Return the [X, Y] coordinate for the center point of the cell that contains the specified text.  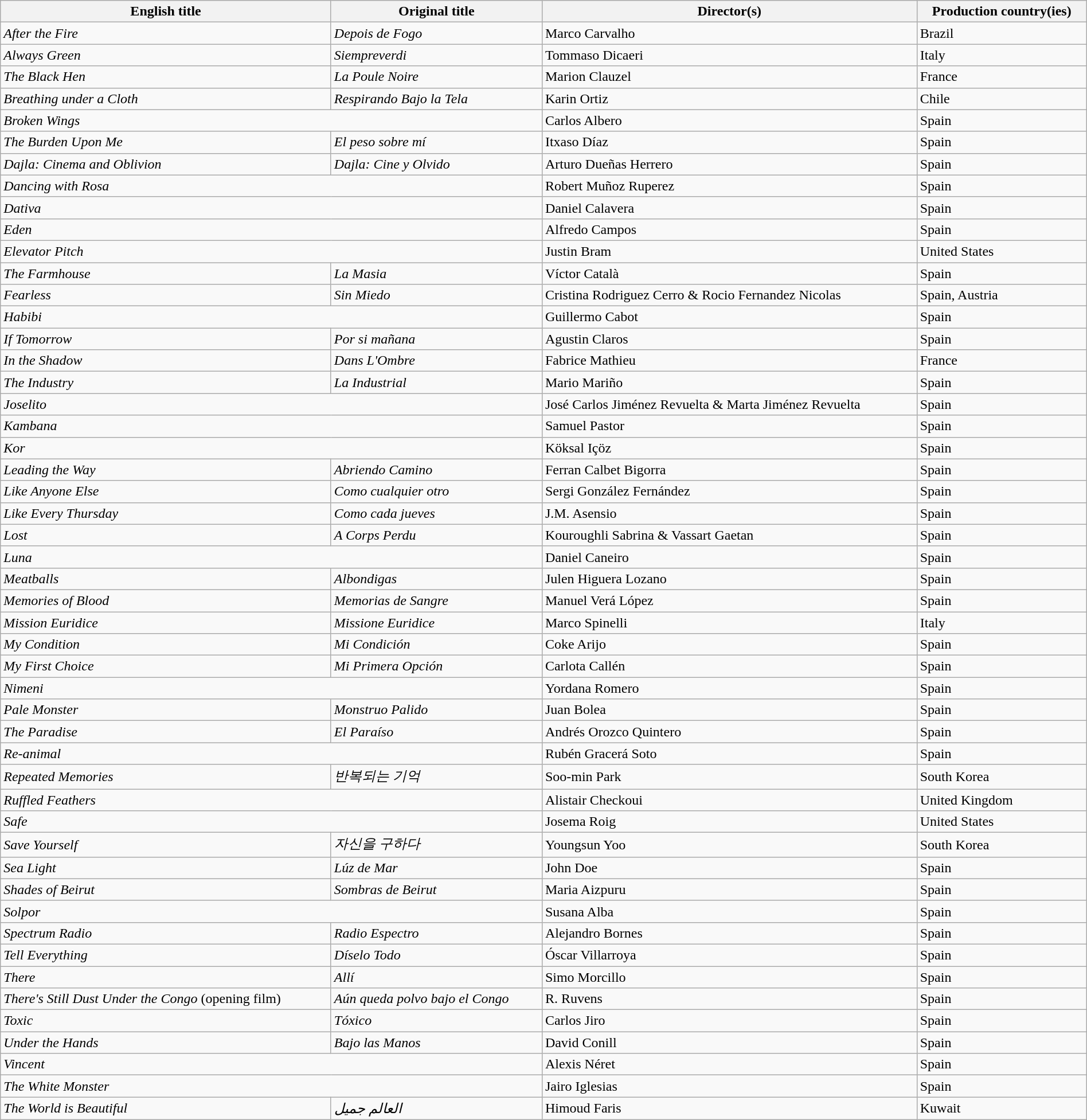
There [166, 977]
After the Fire [166, 33]
El Paraíso [436, 732]
Ruffled Feathers [272, 800]
Mi Primera Opción [436, 666]
Tell Everything [166, 955]
Nimeni [272, 688]
English title [166, 11]
Vincent [272, 1064]
Always Green [166, 55]
Depois de Fogo [436, 33]
Lúz de Mar [436, 868]
Sea Light [166, 868]
Yordana Romero [729, 688]
Kouroughli Sabrina & Vassart Gaetan [729, 535]
Óscar Villarroya [729, 955]
Youngsun Yoo [729, 845]
Dancing with Rosa [272, 186]
Susana Alba [729, 911]
Spectrum Radio [166, 933]
Safe [272, 822]
Memories of Blood [166, 600]
Eden [272, 229]
자신을 구하다 [436, 845]
Coke Arijo [729, 645]
Simo Morcillo [729, 977]
Cristina Rodriguez Cerro & Rocio Fernandez Nicolas [729, 295]
Carlos Albero [729, 120]
Kor [272, 448]
Missione Euridice [436, 622]
La Poule Noire [436, 77]
Alfredo Campos [729, 229]
Marion Clauzel [729, 77]
The Burden Upon Me [166, 142]
Marco Spinelli [729, 622]
Sergi González Fernández [729, 491]
Marco Carvalho [729, 33]
Monstruo Palido [436, 710]
Chile [1002, 99]
Mi Condición [436, 645]
Solpor [272, 911]
Albondigas [436, 579]
Spain, Austria [1002, 295]
Save Yourself [166, 845]
Soo-min Park [729, 776]
Siempreverdi [436, 55]
Alexis Néret [729, 1064]
La Industrial [436, 383]
El peso sobre mí [436, 142]
David Conill [729, 1043]
Josema Roig [729, 822]
Carlos Jiro [729, 1021]
My First Choice [166, 666]
Robert Muñoz Ruperez [729, 186]
Mario Mariño [729, 383]
Like Every Thursday [166, 513]
Like Anyone Else [166, 491]
Como cada jueves [436, 513]
Maria Aizpuru [729, 889]
Dativa [272, 208]
Luna [272, 557]
The World is Beautiful [166, 1109]
Karin Ortiz [729, 99]
Production country(ies) [1002, 11]
Itxaso Díaz [729, 142]
반복되는 기억 [436, 776]
Lost [166, 535]
Díselo Todo [436, 955]
Carlota Callén [729, 666]
Daniel Caneiro [729, 557]
The Paradise [166, 732]
Jairo Iglesias [729, 1086]
Julen Higuera Lozano [729, 579]
Sombras de Beirut [436, 889]
My Condition [166, 645]
Aún queda polvo bajo el Congo [436, 999]
Arturo Dueñas Herrero [729, 164]
Alejandro Bornes [729, 933]
Radio Espectro [436, 933]
John Doe [729, 868]
A Corps Perdu [436, 535]
Abriendo Camino [436, 470]
Joselito [272, 404]
United Kingdom [1002, 800]
Rubén Gracerá Soto [729, 754]
Fabrice Mathieu [729, 361]
Dajla: Cinema and Oblivion [166, 164]
Shades of Beirut [166, 889]
Fearless [166, 295]
Broken Wings [272, 120]
Ferran Calbet Bigorra [729, 470]
The Industry [166, 383]
Por si mañana [436, 339]
Mission Euridice [166, 622]
Re-animal [272, 754]
Allí [436, 977]
Himoud Faris [729, 1109]
There's Still Dust Under the Congo (opening film) [166, 999]
Breathing under a Cloth [166, 99]
Repeated Memories [166, 776]
José Carlos Jiménez Revuelta & Marta Jiménez Revuelta [729, 404]
Toxic [166, 1021]
Pale Monster [166, 710]
If Tomorrow [166, 339]
Agustin Claros [729, 339]
Justin Bram [729, 251]
The Farmhouse [166, 274]
Respirando Bajo la Tela [436, 99]
Kuwait [1002, 1109]
Elevator Pitch [272, 251]
العالم جميل [436, 1109]
Memorias de Sangre [436, 600]
Leading the Way [166, 470]
Original title [436, 11]
Director(s) [729, 11]
The White Monster [272, 1086]
Brazil [1002, 33]
La Masia [436, 274]
Juan Bolea [729, 710]
Tommaso Dicaeri [729, 55]
Köksal Içöz [729, 448]
Daniel Calavera [729, 208]
Víctor Català [729, 274]
J.M. Asensio [729, 513]
Under the Hands [166, 1043]
Meatballs [166, 579]
In the Shadow [166, 361]
Sin Miedo [436, 295]
Guillermo Cabot [729, 317]
Tóxico [436, 1021]
Habibi [272, 317]
Manuel Verá López [729, 600]
Samuel Pastor [729, 426]
Andrés Orozco Quintero [729, 732]
Alistair Checkoui [729, 800]
R. Ruvens [729, 999]
Bajo las Manos [436, 1043]
The Black Hen [166, 77]
Dans L'Ombre [436, 361]
Kambana [272, 426]
Dajla: Cine y Olvido [436, 164]
Como cualquier otro [436, 491]
